Determine the [x, y] coordinate at the center of the cell enclosing the given text.  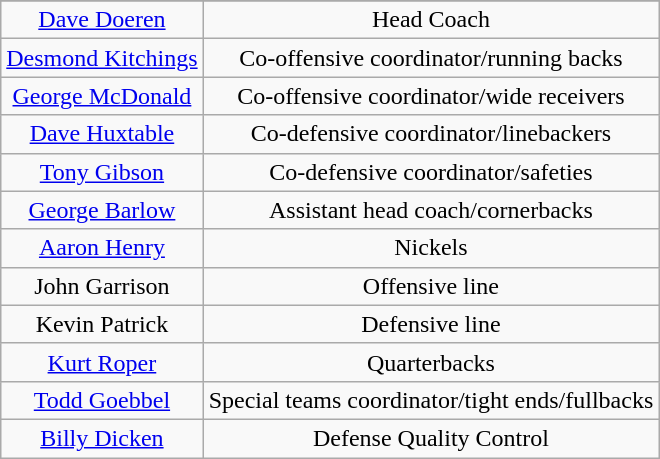
Tony Gibson [102, 172]
Co-offensive coordinator/wide receivers [431, 96]
Co-offensive coordinator/running backs [431, 58]
Defensive line [431, 324]
Co-defensive coordinator/linebackers [431, 134]
Quarterbacks [431, 362]
John Garrison [102, 286]
Desmond Kitchings [102, 58]
Co-defensive coordinator/safeties [431, 172]
Todd Goebbel [102, 400]
Assistant head coach/cornerbacks [431, 210]
Offensive line [431, 286]
Kurt Roper [102, 362]
Head Coach [431, 20]
George McDonald [102, 96]
Dave Huxtable [102, 134]
George Barlow [102, 210]
Dave Doeren [102, 20]
Special teams coordinator/tight ends/fullbacks [431, 400]
Aaron Henry [102, 248]
Billy Dicken [102, 438]
Nickels [431, 248]
Kevin Patrick [102, 324]
Defense Quality Control [431, 438]
